Identify which cell holds the provided text, then report its (X, Y) central coordinate. 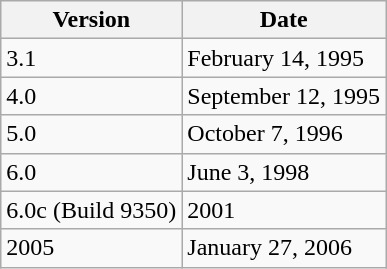
5.0 (92, 134)
6.0 (92, 172)
6.0c (Build 9350) (92, 210)
3.1 (92, 58)
2005 (92, 248)
June 3, 1998 (284, 172)
January 27, 2006 (284, 248)
Date (284, 20)
October 7, 1996 (284, 134)
September 12, 1995 (284, 96)
2001 (284, 210)
Version (92, 20)
4.0 (92, 96)
February 14, 1995 (284, 58)
